Pinpoint the cell where the given text exists, returning its (x, y) midpoint coordinate. 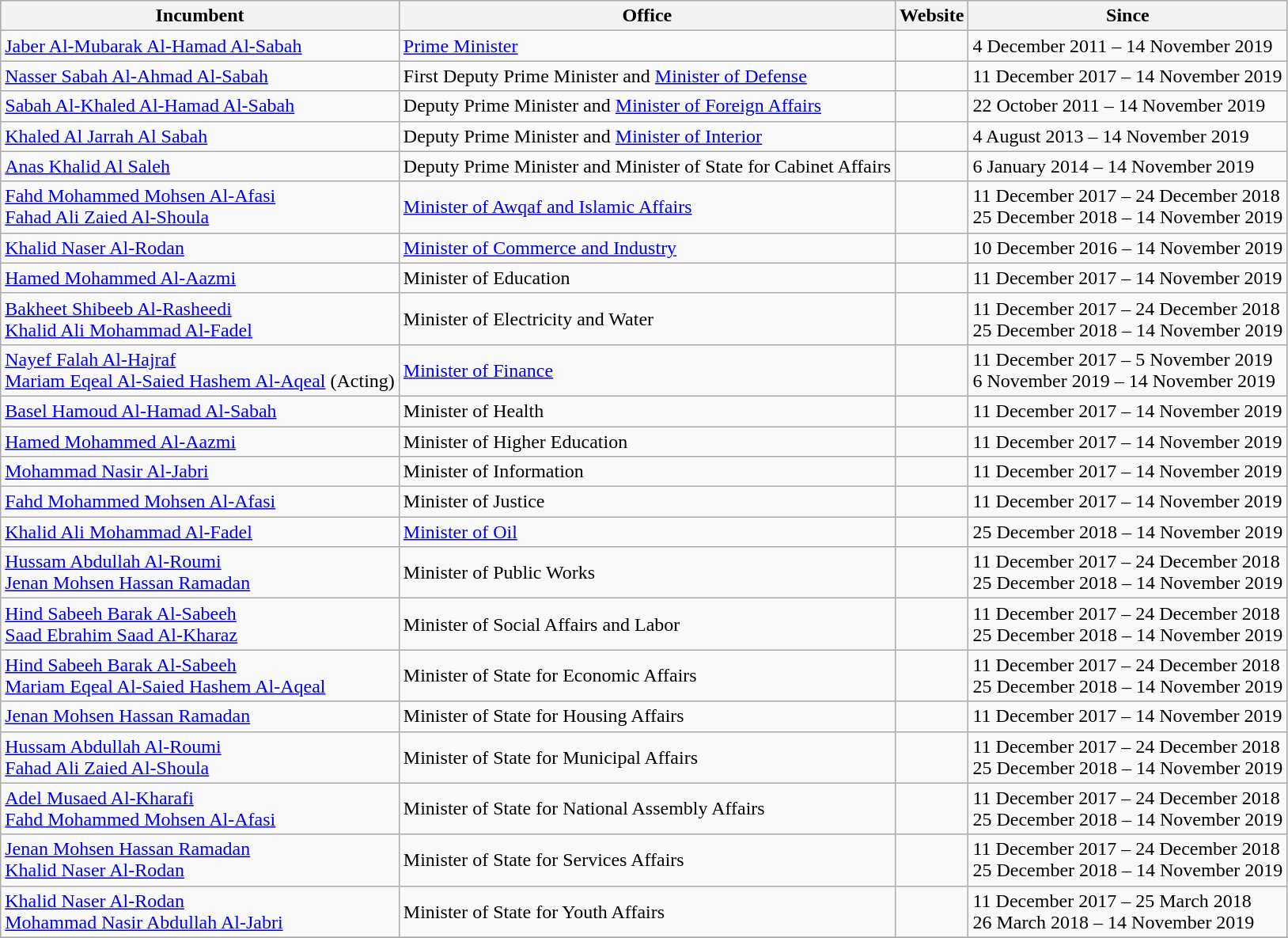
Bakheet Shibeeb Al-RasheediKhalid Ali Mohammad Al-Fadel (200, 318)
Minister of Awqaf and Islamic Affairs (647, 207)
Basel Hamoud Al-Hamad Al-Sabah (200, 411)
Since (1128, 16)
Minister of Finance (647, 370)
Khalid Naser Al-RodanMohammad Nasir Abdullah Al-Jabri (200, 912)
Minister of State for Economic Affairs (647, 676)
Minister of Social Affairs and Labor (647, 624)
Jaber Al-Mubarak Al-Hamad Al-Sabah (200, 46)
Khalid Ali Mohammad Al-Fadel (200, 532)
Minister of Public Works (647, 573)
Deputy Prime Minister and Minister of Foreign Affairs (647, 106)
Mohammad Nasir Al-Jabri (200, 472)
10 December 2016 – 14 November 2019 (1128, 248)
22 October 2011 – 14 November 2019 (1128, 106)
Nayef Falah Al-HajrafMariam Eqeal Al-Saied Hashem Al-Aqeal (Acting) (200, 370)
Minister of Electricity and Water (647, 318)
Prime Minister (647, 46)
Deputy Prime Minister and Minister of State for Cabinet Affairs (647, 166)
11 December 2017 – 5 November 20196 November 2019 – 14 November 2019 (1128, 370)
Minister of State for Youth Affairs (647, 912)
4 December 2011 – 14 November 2019 (1128, 46)
Fahd Mohammed Mohsen Al-Afasi (200, 502)
Minister of Education (647, 278)
Fahd Mohammed Mohsen Al-AfasiFahad Ali Zaied Al-Shoula (200, 207)
Minister of State for Housing Affairs (647, 716)
First Deputy Prime Minister and Minister of Defense (647, 76)
Minister of Oil (647, 532)
Minister of Health (647, 411)
Minister of Justice (647, 502)
25 December 2018 – 14 November 2019 (1128, 532)
Minister of Information (647, 472)
Minister of State for National Assembly Affairs (647, 809)
Anas Khalid Al Saleh (200, 166)
Incumbent (200, 16)
Hind Sabeeh Barak Al-SabeehMariam Eqeal Al-Saied Hashem Al-Aqeal (200, 676)
Khaled Al Jarrah Al Sabah (200, 136)
Hind Sabeeh Barak Al-SabeehSaad Ebrahim Saad Al-Kharaz (200, 624)
Minister of State for Services Affairs (647, 860)
Hussam Abdullah Al-RoumiJenan Mohsen Hassan Ramadan (200, 573)
6 January 2014 – 14 November 2019 (1128, 166)
Website (932, 16)
Office (647, 16)
Khalid Naser Al-Rodan (200, 248)
Nasser Sabah Al-Ahmad Al-Sabah (200, 76)
Adel Musaed Al-KharafiFahd Mohammed Mohsen Al-Afasi (200, 809)
Sabah Al-Khaled Al-Hamad Al-Sabah (200, 106)
4 August 2013 – 14 November 2019 (1128, 136)
Minister of Higher Education (647, 441)
Jenan Mohsen Hassan Ramadan (200, 716)
Minister of State for Municipal Affairs (647, 757)
Minister of Commerce and Industry (647, 248)
Hussam Abdullah Al-RoumiFahad Ali Zaied Al-Shoula (200, 757)
Jenan Mohsen Hassan RamadanKhalid Naser Al-Rodan (200, 860)
11 December 2017 – 25 March 201826 March 2018 – 14 November 2019 (1128, 912)
Deputy Prime Minister and Minister of Interior (647, 136)
